Search for the cell housing the specified text and yield its (x, y) center coordinate. 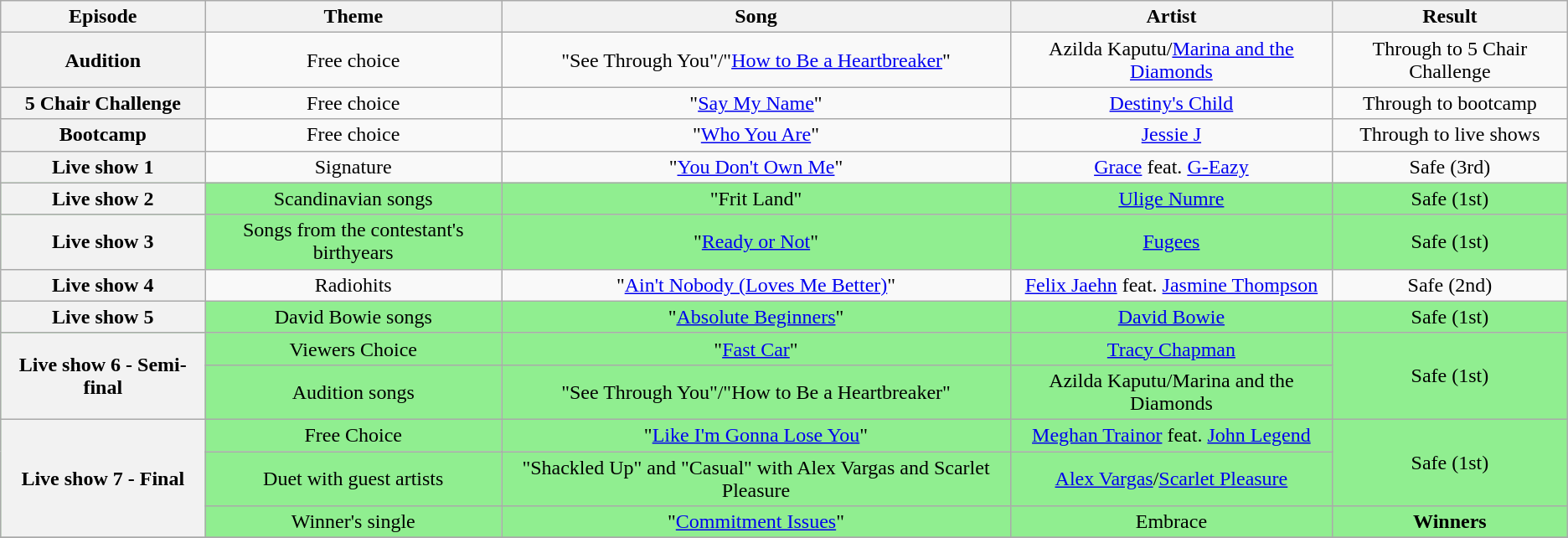
"Shackled Up" and "Casual" with Alex Vargas and Scarlet Pleasure (756, 478)
Live show 3 (103, 241)
Live show 7 - Final (103, 478)
Embrace (1171, 522)
Jessie J (1171, 135)
"Like I'm Gonna Lose You" (756, 435)
"Absolute Beginners" (756, 317)
Live show 6 - Semi-final (103, 375)
Result (1451, 17)
Songs from the contestant's birthyears (353, 241)
Safe (2nd) (1451, 285)
"Say My Name" (756, 103)
Destiny's Child (1171, 103)
David Bowie (1171, 317)
Song (756, 17)
Artist (1171, 17)
Viewers Choice (353, 349)
Live show 1 (103, 167)
Live show 5 (103, 317)
"Commitment Issues" (756, 522)
Theme (353, 17)
David Bowie songs (353, 317)
5 Chair Challenge (103, 103)
Fugees (1171, 241)
Through to bootcamp (1451, 103)
Through to live shows (1451, 135)
Signature (353, 167)
Bootcamp (103, 135)
"Ain't Nobody (Loves Me Better)" (756, 285)
Felix Jaehn feat. Jasmine Thompson (1171, 285)
Live show 2 (103, 199)
Winners (1451, 522)
Meghan Trainor feat. John Legend (1171, 435)
Winner's single (353, 522)
"You Don't Own Me" (756, 167)
Scandinavian songs (353, 199)
Safe (3rd) (1451, 167)
Live show 4 (103, 285)
"Fast Car" (756, 349)
Ulige Numre (1171, 199)
Radiohits (353, 285)
Audition (103, 60)
"Who You Are" (756, 135)
"Ready or Not" (756, 241)
Audition songs (353, 392)
Grace feat. G-Eazy (1171, 167)
Tracy Chapman (1171, 349)
Free Choice (353, 435)
Alex Vargas/Scarlet Pleasure (1171, 478)
"Frit Land" (756, 199)
Through to 5 Chair Challenge (1451, 60)
Duet with guest artists (353, 478)
Episode (103, 17)
